Detect which cell encompasses the target text, then output its (x, y) center coordinate. 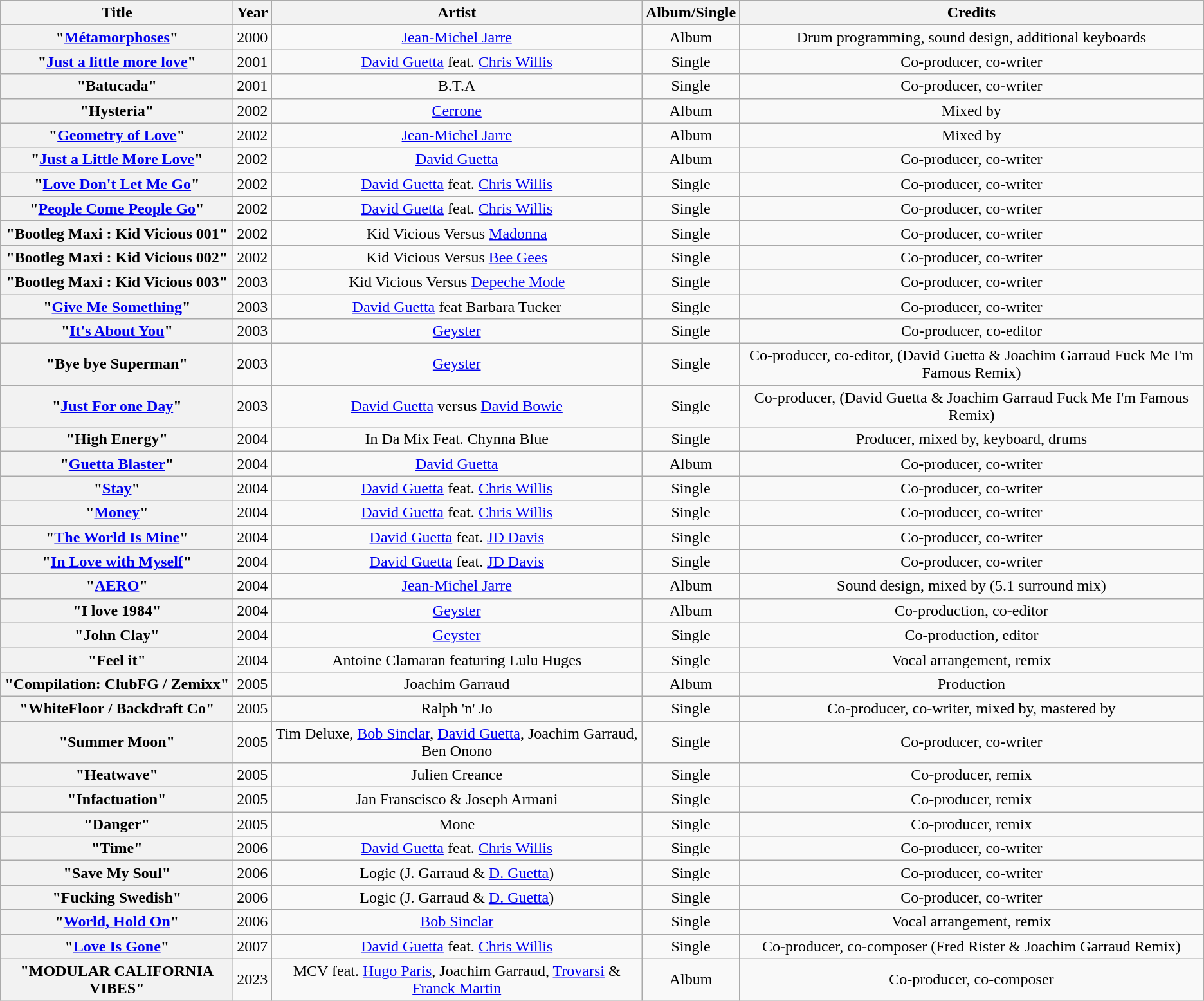
Album/Single (691, 13)
"Geometry of Love" (117, 135)
In Da Mix Feat. Chynna Blue (457, 439)
Tim Deluxe, Bob Sinclar, David Guetta, Joachim Garraud, Ben Onono (457, 741)
"Infactuation" (117, 800)
Producer, mixed by, keyboard, drums (972, 439)
"Hysteria" (117, 111)
Mone (457, 824)
"In Love with Myself" (117, 562)
Co-production, editor (972, 635)
Production (972, 684)
Ralph 'n' Jo (457, 708)
2023 (252, 979)
Artist (457, 13)
Antoine Clamaran featuring Lulu Huges (457, 659)
Co-producer, co-editor, (David Guetta & Joachim Garraud Fuck Me I'm Famous Remix) (972, 364)
"AERO" (117, 586)
Year (252, 13)
Sound design, mixed by (5.1 surround mix) (972, 586)
"Money" (117, 513)
"Batucada" (117, 86)
"Heatwave" (117, 775)
"Bootleg Maxi : Kid Vicious 002" (117, 257)
Kid Vicious Versus Madonna (457, 233)
Co-producer, co-composer (972, 979)
Joachim Garraud (457, 684)
"Just For one Day" (117, 407)
"I love 1984" (117, 611)
Drum programming, sound design, additional keyboards (972, 37)
B.T.A (457, 86)
"Give Me Something" (117, 307)
Kid Vicious Versus Depeche Mode (457, 282)
"Just a little more love" (117, 62)
MCV feat. Hugo Paris, Joachim Garraud, Trovarsi & Franck Martin (457, 979)
"Fucking Swedish" (117, 897)
"Summer Moon" (117, 741)
"High Energy" (117, 439)
"Bye bye Superman" (117, 364)
2007 (252, 946)
Co-producer, co-writer, mixed by, mastered by (972, 708)
"Love Don't Let Me Go" (117, 184)
Co-producer, (David Guetta & Joachim Garraud Fuck Me I'm Famous Remix) (972, 407)
Credits (972, 13)
David Guetta feat Barbara Tucker (457, 307)
"Love Is Gone" (117, 946)
David Guetta versus David Bowie (457, 407)
Cerrone (457, 111)
Title (117, 13)
"Time" (117, 849)
"MODULAR CALIFORNIA VIBES" (117, 979)
Co-production, co-editor (972, 611)
"Bootleg Maxi : Kid Vicious 003" (117, 282)
Bob Sinclar (457, 922)
"Danger" (117, 824)
2000 (252, 37)
"Métamorphoses" (117, 37)
"Feel it" (117, 659)
"Save My Soul" (117, 873)
"WhiteFloor / Backdraft Co" (117, 708)
"It's About You" (117, 331)
"John Clay" (117, 635)
"People Come People Go" (117, 208)
Jan Franscisco & Joseph Armani (457, 800)
Co-producer, co-composer (Fred Rister & Joachim Garraud Remix) (972, 946)
"World, Hold On" (117, 922)
Co-producer, co-editor (972, 331)
Julien Creance (457, 775)
Kid Vicious Versus Bee Gees (457, 257)
"Compilation: ClubFG / Zemixx" (117, 684)
"Just a Little More Love" (117, 160)
"The World Is Mine" (117, 537)
"Stay" (117, 488)
"Guetta Blaster" (117, 464)
"Bootleg Maxi : Kid Vicious 001" (117, 233)
